Detect which cell encompasses the target text, then output its (X, Y) center coordinate. 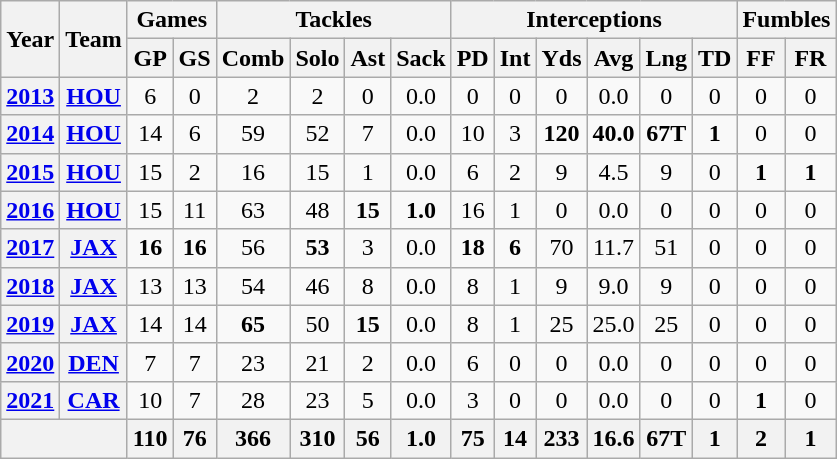
52 (318, 134)
CAR (94, 400)
21 (318, 362)
Yds (562, 58)
Solo (318, 58)
GP (150, 58)
366 (253, 438)
2021 (30, 400)
51 (666, 248)
25.0 (614, 324)
Games (172, 20)
120 (562, 134)
2016 (30, 210)
Comb (253, 58)
59 (253, 134)
9.0 (614, 286)
11 (194, 210)
28 (253, 400)
Int (515, 58)
FF (761, 58)
2013 (30, 96)
2017 (30, 248)
46 (318, 286)
4.5 (614, 172)
310 (318, 438)
11.7 (614, 248)
Interceptions (594, 20)
FR (810, 58)
48 (318, 210)
2020 (30, 362)
Year (30, 39)
40.0 (614, 134)
Sack (421, 58)
76 (194, 438)
70 (562, 248)
Ast (368, 58)
2019 (30, 324)
233 (562, 438)
Avg (614, 58)
75 (472, 438)
Fumbles (786, 20)
5 (368, 400)
PD (472, 58)
63 (253, 210)
53 (318, 248)
65 (253, 324)
GS (194, 58)
18 (472, 248)
DEN (94, 362)
54 (253, 286)
Team (94, 39)
2015 (30, 172)
TD (715, 58)
Lng (666, 58)
16.6 (614, 438)
Tackles (334, 20)
50 (318, 324)
2018 (30, 286)
2014 (30, 134)
110 (150, 438)
